Capture the cell that displays the provided text and extract its [X, Y] central coordinate. 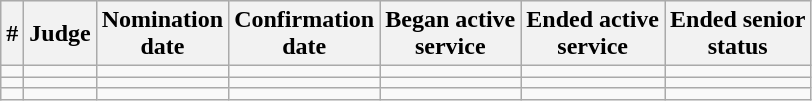
Judge [60, 34]
Ended seniorstatus [737, 34]
# [12, 34]
Ended activeservice [593, 34]
Began activeservice [450, 34]
Nominationdate [162, 34]
Confirmationdate [304, 34]
